Return [X, Y] of the center of cell containing provided text 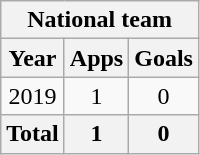
Total [33, 134]
Year [33, 58]
National team [100, 20]
Apps [96, 58]
2019 [33, 96]
Goals [164, 58]
